Detect which cell encompasses the target text, then output its [x, y] center coordinate. 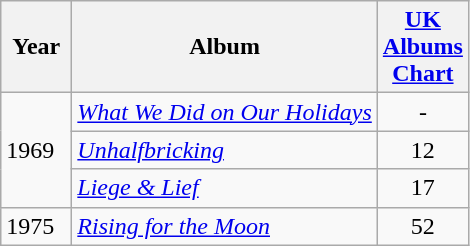
1975 [36, 226]
Year [36, 47]
Unhalfbricking [225, 150]
Liege & Lief [225, 188]
12 [422, 150]
UK Albums Chart [422, 47]
Album [225, 47]
What We Did on Our Holidays [225, 112]
- [422, 112]
1969 [36, 150]
52 [422, 226]
17 [422, 188]
Rising for the Moon [225, 226]
